Locate the cell with the specified text and output its (X, Y) center coordinate. 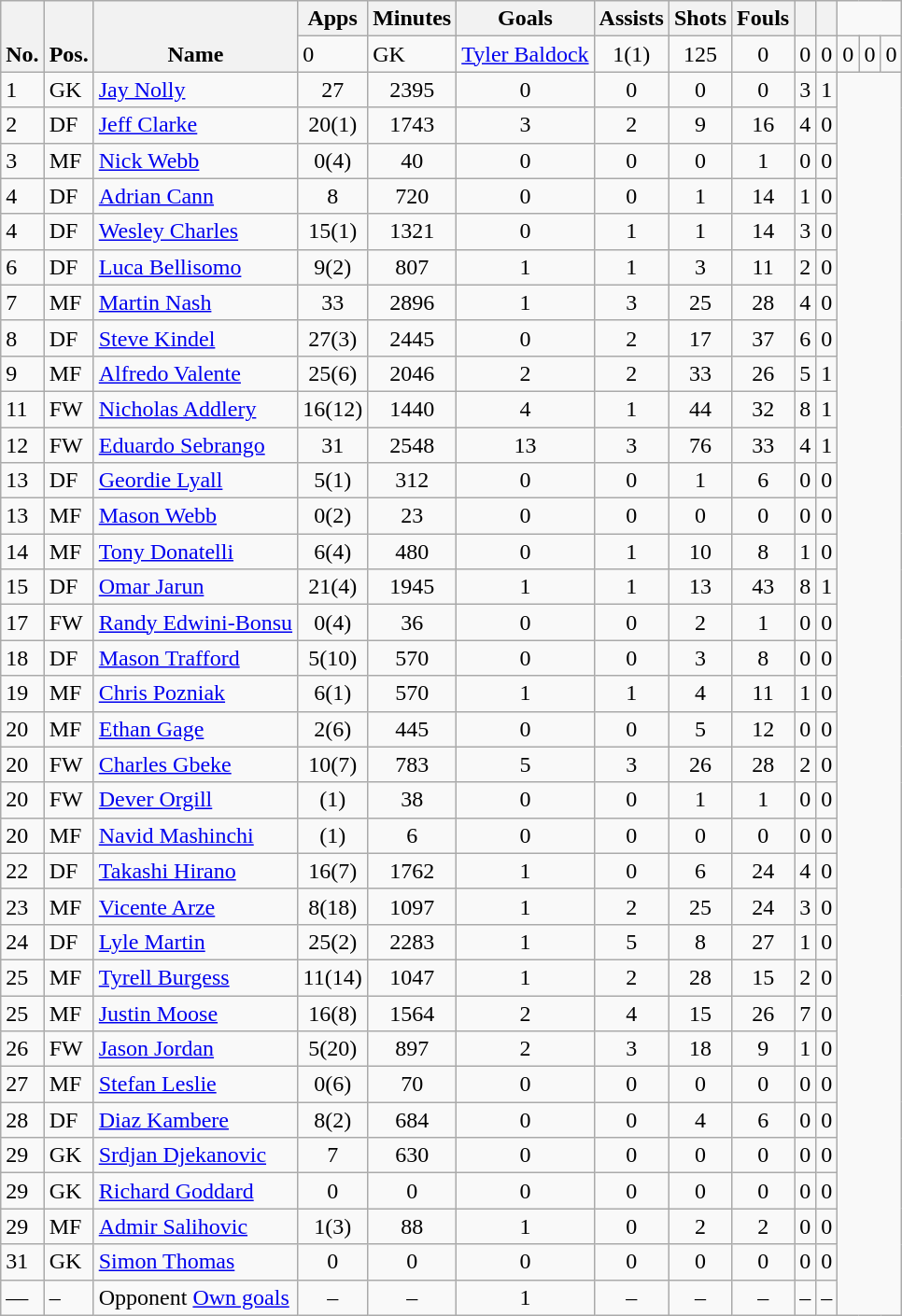
Pos. (69, 36)
Simon Thomas (195, 1262)
10 (700, 552)
32 (764, 409)
1743 (413, 125)
1321 (413, 231)
Assists (631, 19)
Justin Moose (195, 1013)
1440 (413, 409)
312 (413, 481)
1(1) (631, 54)
Charles Gbeke (195, 764)
70 (413, 1085)
16(12) (332, 409)
10(7) (332, 764)
2(6) (332, 729)
Diaz Kambere (195, 1120)
8(2) (332, 1120)
2283 (413, 942)
Apps (332, 19)
6(4) (332, 552)
Goals (525, 19)
Srdjan Djekanovic (195, 1155)
21(4) (332, 587)
20(1) (332, 125)
Nick Webb (195, 161)
Takashi Hirano (195, 871)
9(2) (332, 267)
Shots (700, 19)
16(7) (332, 871)
25(2) (332, 942)
783 (413, 764)
807 (413, 267)
Alfredo Valente (195, 373)
480 (413, 552)
8(18) (332, 906)
11(14) (332, 977)
Jay Nolly (195, 90)
Vicente Arze (195, 906)
2548 (413, 445)
1(3) (332, 1226)
Name (195, 36)
445 (413, 729)
22 (22, 871)
0(2) (332, 516)
5(10) (332, 658)
43 (764, 587)
1945 (413, 587)
5(20) (332, 1049)
1762 (413, 871)
36 (413, 623)
2395 (413, 90)
16 (764, 125)
1564 (413, 1013)
Luca Bellisomo (195, 267)
Chris Pozniak (195, 693)
Geordie Lyall (195, 481)
Steve Kindel (195, 338)
Ethan Gage (195, 729)
Stefan Leslie (195, 1085)
Omar Jarun (195, 587)
Minutes (413, 19)
Richard Goddard (195, 1191)
6(1) (332, 693)
1097 (413, 906)
38 (413, 800)
76 (700, 445)
27(3) (332, 338)
40 (413, 161)
— (22, 1297)
630 (413, 1155)
37 (764, 338)
25(6) (332, 373)
1047 (413, 977)
Tony Donatelli (195, 552)
Navid Mashinchi (195, 835)
Mason Trafford (195, 658)
897 (413, 1049)
15(1) (332, 231)
Adrian Cann (195, 196)
Wesley Charles (195, 231)
2445 (413, 338)
2896 (413, 302)
684 (413, 1120)
88 (413, 1226)
Admir Salihovic (195, 1226)
Randy Edwini-Bonsu (195, 623)
No. (22, 36)
Opponent Own goals (195, 1297)
0(6) (332, 1085)
Fouls (764, 19)
Dever Orgill (195, 800)
Tyler Baldock (525, 54)
2046 (413, 373)
Nicholas Addlery (195, 409)
Lyle Martin (195, 942)
Tyrell Burgess (195, 977)
125 (700, 54)
Martin Nash (195, 302)
Jason Jordan (195, 1049)
5(1) (332, 481)
19 (22, 693)
44 (700, 409)
16(8) (332, 1013)
Jeff Clarke (195, 125)
Eduardo Sebrango (195, 445)
Mason Webb (195, 516)
720 (413, 196)
